Locate the cell with the specified text and output its [x, y] center coordinate. 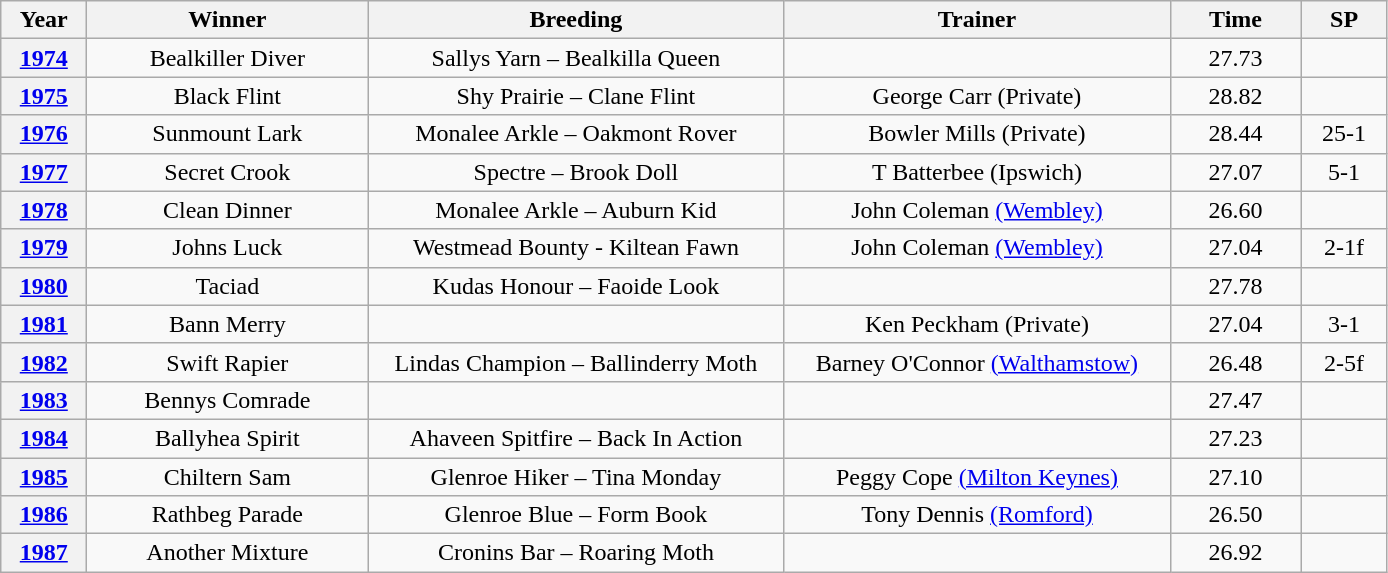
25-1 [1344, 134]
1987 [44, 553]
Spectre – Brook Doll [576, 172]
1979 [44, 248]
26.60 [1236, 210]
Bowler Mills (Private) [977, 134]
Bealkiller Diver [228, 58]
27.07 [1236, 172]
27.73 [1236, 58]
Glenroe Blue – Form Book [576, 515]
Shy Prairie – Clane Flint [576, 96]
Chiltern Sam [228, 477]
Johns Luck [228, 248]
Peggy Cope (Milton Keynes) [977, 477]
1976 [44, 134]
5-1 [1344, 172]
Monalee Arkle – Oakmont Rover [576, 134]
George Carr (Private) [977, 96]
26.50 [1236, 515]
Swift Rapier [228, 362]
1980 [44, 286]
1974 [44, 58]
Barney O'Connor (Walthamstow) [977, 362]
Tony Dennis (Romford) [977, 515]
1986 [44, 515]
Rathbeg Parade [228, 515]
Another Mixture [228, 553]
Bennys Comrade [228, 400]
Trainer [977, 20]
28.44 [1236, 134]
27.10 [1236, 477]
Secret Crook [228, 172]
Ballyhea Spirit [228, 438]
Black Flint [228, 96]
Bann Merry [228, 324]
Breeding [576, 20]
SP [1344, 20]
Kudas Honour – Faoide Look [576, 286]
1977 [44, 172]
Ahaveen Spitfire – Back In Action [576, 438]
Clean Dinner [228, 210]
Lindas Champion – Ballinderry Moth [576, 362]
28.82 [1236, 96]
Monalee Arkle – Auburn Kid [576, 210]
Glenroe Hiker – Tina Monday [576, 477]
2-5f [1344, 362]
Westmead Bounty - Kiltean Fawn [576, 248]
1983 [44, 400]
Ken Peckham (Private) [977, 324]
1984 [44, 438]
2-1f [1344, 248]
Sallys Yarn – Bealkilla Queen [576, 58]
Taciad [228, 286]
1978 [44, 210]
26.92 [1236, 553]
27.47 [1236, 400]
Sunmount Lark [228, 134]
Cronins Bar – Roaring Moth [576, 553]
27.23 [1236, 438]
Time [1236, 20]
1981 [44, 324]
27.78 [1236, 286]
26.48 [1236, 362]
1975 [44, 96]
T Batterbee (Ipswich) [977, 172]
1982 [44, 362]
1985 [44, 477]
3-1 [1344, 324]
Winner [228, 20]
Year [44, 20]
